Determine the [X, Y] coordinate at the center of the cell enclosing the given text.  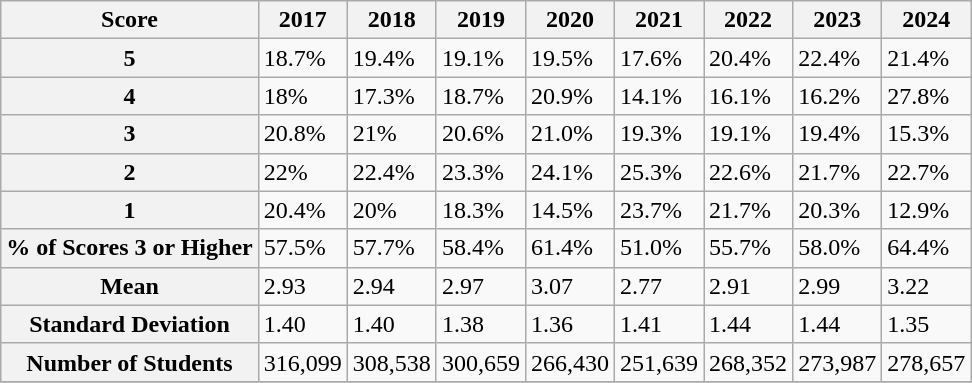
20.9% [570, 96]
2019 [480, 20]
1.36 [570, 324]
5 [130, 58]
2017 [302, 20]
57.7% [392, 248]
2.99 [838, 286]
2.94 [392, 286]
266,430 [570, 362]
2.77 [658, 286]
2023 [838, 20]
268,352 [748, 362]
3 [130, 134]
57.5% [302, 248]
Score [130, 20]
23.3% [480, 172]
2.91 [748, 286]
17.6% [658, 58]
12.9% [926, 210]
25.3% [658, 172]
21% [392, 134]
Number of Students [130, 362]
1.38 [480, 324]
3.22 [926, 286]
19.5% [570, 58]
Mean [130, 286]
308,538 [392, 362]
300,659 [480, 362]
2 [130, 172]
2021 [658, 20]
58.4% [480, 248]
27.8% [926, 96]
20% [392, 210]
15.3% [926, 134]
22% [302, 172]
64.4% [926, 248]
24.1% [570, 172]
273,987 [838, 362]
20.8% [302, 134]
18% [302, 96]
278,657 [926, 362]
3.07 [570, 286]
55.7% [748, 248]
19.3% [658, 134]
22.6% [748, 172]
316,099 [302, 362]
Standard Deviation [130, 324]
2024 [926, 20]
61.4% [570, 248]
251,639 [658, 362]
17.3% [392, 96]
58.0% [838, 248]
1.35 [926, 324]
22.7% [926, 172]
51.0% [658, 248]
18.3% [480, 210]
20.3% [838, 210]
20.6% [480, 134]
2.97 [480, 286]
1.41 [658, 324]
23.7% [658, 210]
14.5% [570, 210]
16.1% [748, 96]
16.2% [838, 96]
2.93 [302, 286]
14.1% [658, 96]
21.4% [926, 58]
2018 [392, 20]
2022 [748, 20]
4 [130, 96]
% of Scores 3 or Higher [130, 248]
2020 [570, 20]
1 [130, 210]
21.0% [570, 134]
